Scan for the cell matching the given text and deliver its (x, y) coordinate at center. 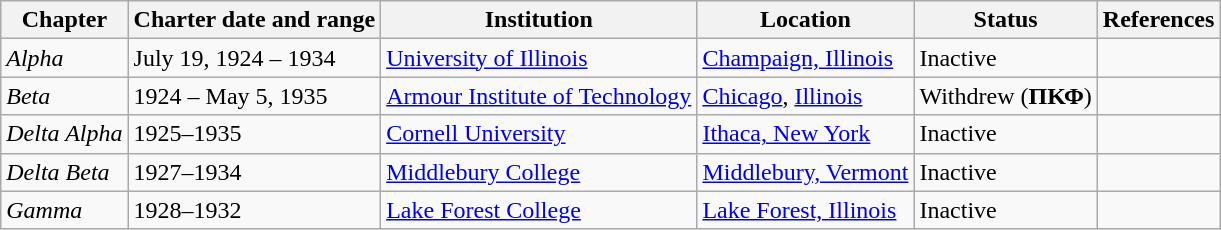
Lake Forest, Illinois (806, 210)
Cornell University (539, 134)
1924 – May 5, 1935 (254, 96)
University of Illinois (539, 58)
1925–1935 (254, 134)
Alpha (64, 58)
Ithaca, New York (806, 134)
Chapter (64, 20)
Delta Beta (64, 172)
Status (1006, 20)
Chicago, Illinois (806, 96)
Champaign, Illinois (806, 58)
1928–1932 (254, 210)
Institution (539, 20)
Beta (64, 96)
Armour Institute of Technology (539, 96)
July 19, 1924 – 1934 (254, 58)
Middlebury, Vermont (806, 172)
Middlebury College (539, 172)
Lake Forest College (539, 210)
Location (806, 20)
1927–1934 (254, 172)
Charter date and range (254, 20)
Delta Alpha (64, 134)
Gamma (64, 210)
References (1158, 20)
Withdrew (ΠΚΦ) (1006, 96)
